Return [x, y] of the center of cell containing provided text 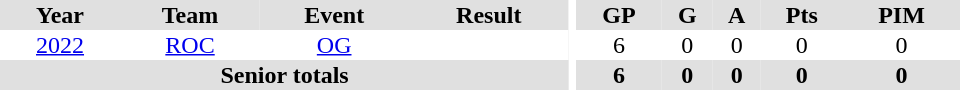
Year [60, 15]
2022 [60, 45]
A [737, 15]
Event [334, 15]
PIM [902, 15]
Pts [802, 15]
Senior totals [284, 75]
Team [190, 15]
Result [488, 15]
OG [334, 45]
GP [619, 15]
G [688, 15]
ROC [190, 45]
